Extract the [X, Y] coordinate from the center of the cell holding the provided text.  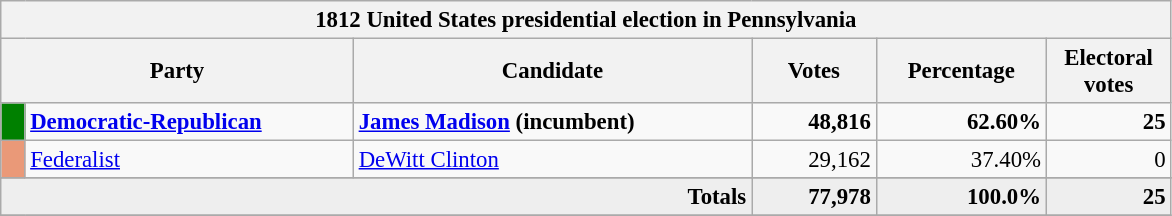
37.40% [961, 160]
DeWitt Clinton [552, 160]
77,978 [814, 197]
1812 United States presidential election in Pennsylvania [586, 20]
Totals [376, 197]
48,816 [814, 122]
Votes [814, 72]
Electoral votes [1108, 72]
James Madison (incumbent) [552, 122]
0 [1108, 160]
29,162 [814, 160]
Federalist [189, 160]
Democratic-Republican [189, 122]
100.0% [961, 197]
Percentage [961, 72]
Party [178, 72]
Candidate [552, 72]
62.60% [961, 122]
